For the text-containing cell, return its midpoint in (x, y) coordinate format. 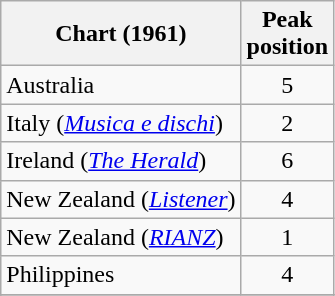
Australia (121, 85)
Philippines (121, 275)
2 (287, 123)
1 (287, 237)
Peakposition (287, 34)
New Zealand (RIANZ) (121, 237)
6 (287, 161)
Chart (1961) (121, 34)
Ireland (The Herald) (121, 161)
New Zealand (Listener) (121, 199)
Italy (Musica e dischi) (121, 123)
5 (287, 85)
